Provide the (X, Y) coordinate of the cell's center where the given text is located.  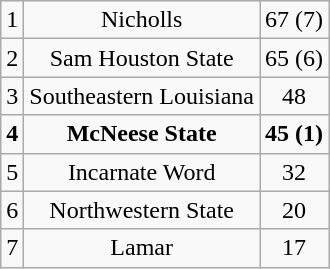
2 (12, 58)
6 (12, 210)
7 (12, 248)
48 (294, 96)
5 (12, 172)
Nicholls (142, 20)
Northwestern State (142, 210)
45 (1) (294, 134)
Sam Houston State (142, 58)
4 (12, 134)
Incarnate Word (142, 172)
3 (12, 96)
McNeese State (142, 134)
Lamar (142, 248)
65 (6) (294, 58)
1 (12, 20)
Southeastern Louisiana (142, 96)
67 (7) (294, 20)
20 (294, 210)
17 (294, 248)
32 (294, 172)
